Extract the [X, Y] coordinate from the center of the cell holding the provided text.  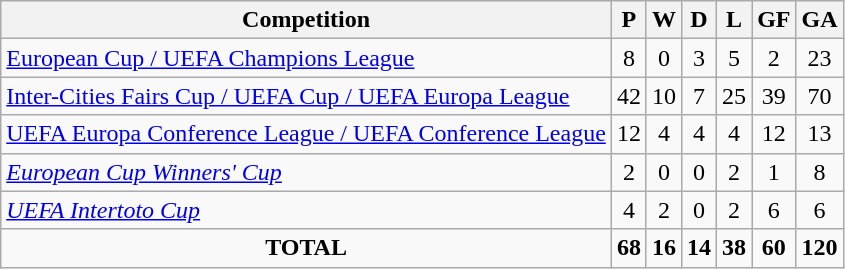
68 [628, 248]
P [628, 20]
16 [664, 248]
38 [734, 248]
14 [698, 248]
European Cup Winners' Cup [306, 172]
GF [774, 20]
Competition [306, 20]
TOTAL [306, 248]
Inter-Cities Fairs Cup / UEFA Cup / UEFA Europa League [306, 96]
UEFA Intertoto Cup [306, 210]
23 [820, 58]
13 [820, 134]
UEFA Europa Conference League / UEFA Conference League [306, 134]
GA [820, 20]
60 [774, 248]
W [664, 20]
39 [774, 96]
L [734, 20]
42 [628, 96]
1 [774, 172]
European Cup / UEFA Champions League [306, 58]
10 [664, 96]
3 [698, 58]
7 [698, 96]
70 [820, 96]
D [698, 20]
5 [734, 58]
120 [820, 248]
25 [734, 96]
